Detect which cell encompasses the target text, then output its [x, y] center coordinate. 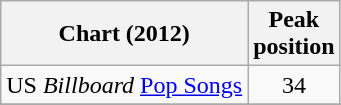
US Billboard Pop Songs [124, 85]
34 [294, 85]
Chart (2012) [124, 34]
Peakposition [294, 34]
